From the cell containing the given text, extract its center point as (X, Y) coordinate. 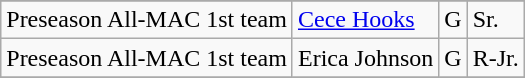
Erica Johnson (365, 58)
R-Jr. (496, 58)
Sr. (496, 20)
Cece Hooks (365, 20)
